For the text-containing cell, return its midpoint in (x, y) coordinate format. 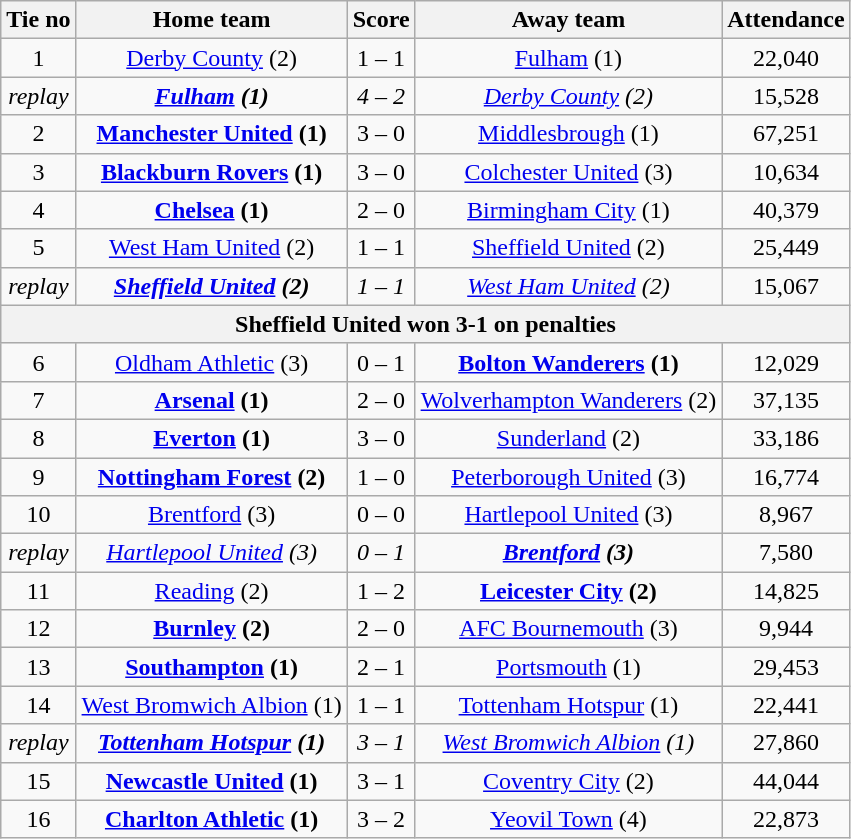
15,067 (786, 286)
29,453 (786, 667)
Leicester City (2) (568, 591)
Charlton Athletic (1) (212, 819)
Away team (568, 20)
Peterborough United (3) (568, 477)
4 (38, 210)
Southampton (1) (212, 667)
7,580 (786, 553)
12,029 (786, 362)
13 (38, 667)
Chelsea (1) (212, 210)
2 (38, 134)
27,860 (786, 743)
25,449 (786, 248)
Sheffield United won 3-1 on penalties (426, 324)
7 (38, 400)
1 – 0 (381, 477)
Wolverhampton Wanderers (2) (568, 400)
Oldham Athletic (3) (212, 362)
9,944 (786, 629)
14,825 (786, 591)
2 – 1 (381, 667)
1 – 2 (381, 591)
15 (38, 781)
Tie no (38, 20)
11 (38, 591)
Sunderland (2) (568, 438)
44,044 (786, 781)
4 – 2 (381, 96)
5 (38, 248)
16 (38, 819)
Reading (2) (212, 591)
12 (38, 629)
6 (38, 362)
Burnley (2) (212, 629)
14 (38, 705)
3 – 2 (381, 819)
0 – 0 (381, 515)
Middlesbrough (1) (568, 134)
9 (38, 477)
Colchester United (3) (568, 172)
Coventry City (2) (568, 781)
15,528 (786, 96)
Manchester United (1) (212, 134)
Arsenal (1) (212, 400)
Birmingham City (1) (568, 210)
10 (38, 515)
Yeovil Town (4) (568, 819)
8,967 (786, 515)
Portsmouth (1) (568, 667)
22,040 (786, 58)
Bolton Wanderers (1) (568, 362)
1 (38, 58)
Attendance (786, 20)
Home team (212, 20)
Everton (1) (212, 438)
16,774 (786, 477)
67,251 (786, 134)
3 (38, 172)
Score (381, 20)
Blackburn Rovers (1) (212, 172)
22,873 (786, 819)
8 (38, 438)
22,441 (786, 705)
33,186 (786, 438)
Newcastle United (1) (212, 781)
Nottingham Forest (2) (212, 477)
40,379 (786, 210)
37,135 (786, 400)
10,634 (786, 172)
AFC Bournemouth (3) (568, 629)
